From the cell containing the given text, extract its center point as (x, y) coordinate. 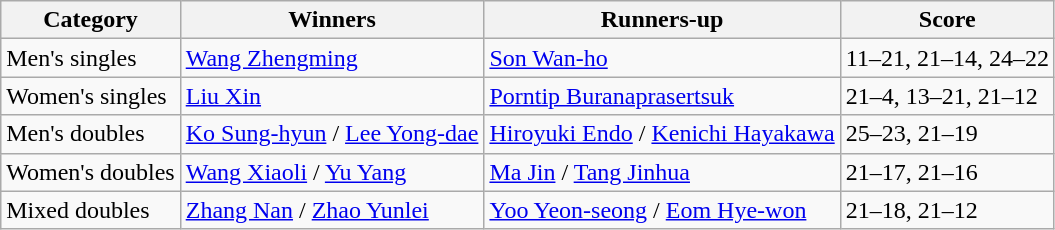
Score (947, 20)
Zhang Nan / Zhao Yunlei (332, 210)
Hiroyuki Endo / Kenichi Hayakawa (662, 134)
21–17, 21–16 (947, 172)
25–23, 21–19 (947, 134)
Women's singles (90, 96)
11–21, 21–14, 24–22 (947, 58)
Mixed doubles (90, 210)
Ma Jin / Tang Jinhua (662, 172)
Son Wan-ho (662, 58)
21–18, 21–12 (947, 210)
Porntip Buranaprasertsuk (662, 96)
21–4, 13–21, 21–12 (947, 96)
Runners-up (662, 20)
Men's doubles (90, 134)
Yoo Yeon-seong / Eom Hye-won (662, 210)
Winners (332, 20)
Women's doubles (90, 172)
Wang Zhengming (332, 58)
Men's singles (90, 58)
Wang Xiaoli / Yu Yang (332, 172)
Ko Sung-hyun / Lee Yong-dae (332, 134)
Liu Xin (332, 96)
Category (90, 20)
